From the cell containing the given text, extract its center point as (X, Y) coordinate. 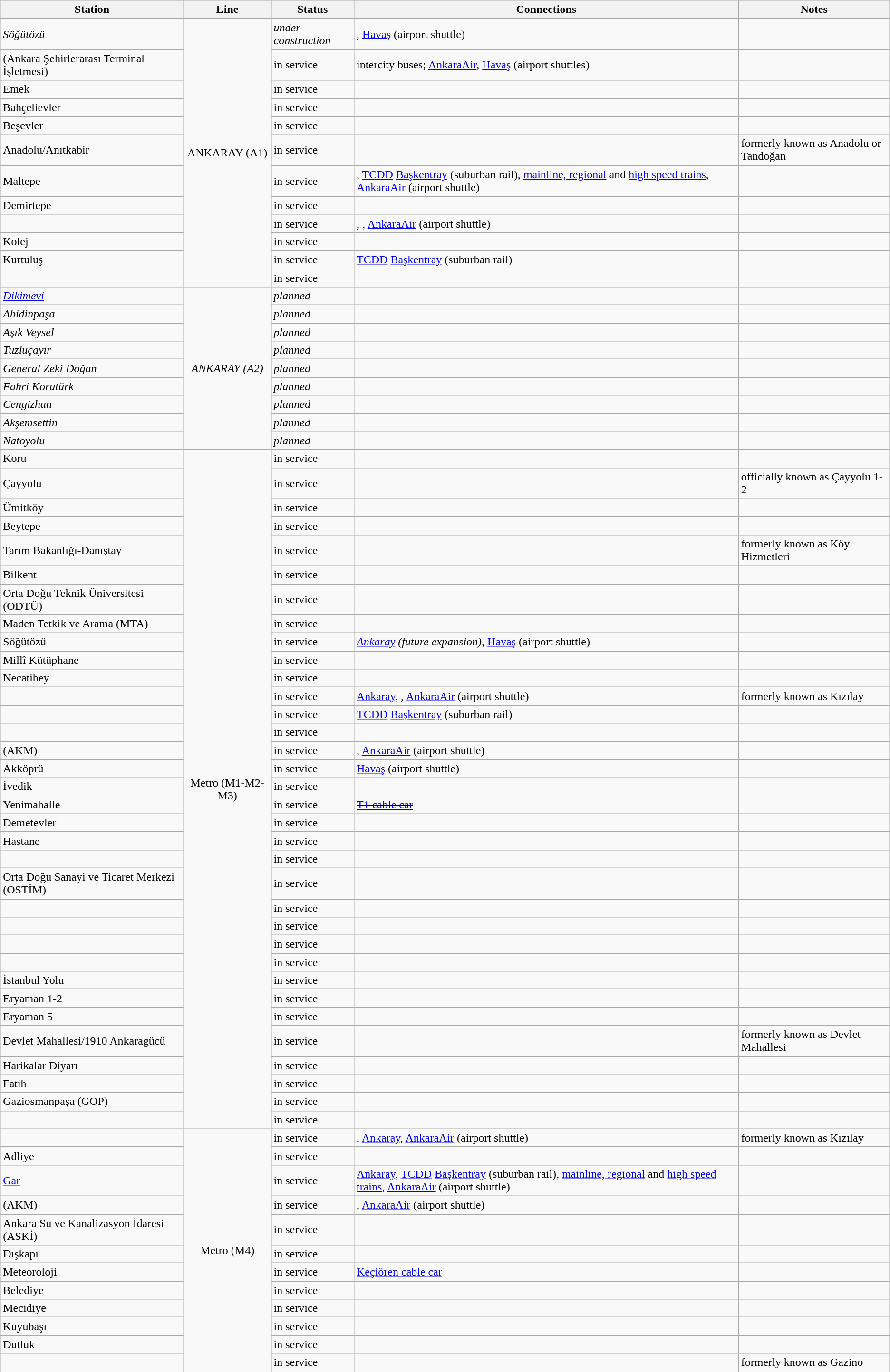
Aşık Veysel (92, 332)
Meteoroloji (92, 1272)
Ankaray, TCDD Başkentray (suburban rail), mainline, regional and high speed trains, AnkaraAir (airport shuttle) (546, 1180)
Akköprü (92, 768)
Natoyolu (92, 441)
ANKARAY (A1) (227, 153)
Kurtuluş (92, 259)
İvedik (92, 787)
, Ankaray, AnkaraAir (airport shuttle) (546, 1138)
officially known as Çayyolu 1-2 (814, 483)
Maltepe (92, 181)
Notes (814, 10)
Adliye (92, 1156)
Maden Tetkik ve Arama (MTA) (92, 624)
Tarım Bakanlığı-Danıştay (92, 550)
Dutluk (92, 1344)
Demirtepe (92, 205)
formerly known as Gazino (814, 1362)
Necatibey (92, 678)
Eryaman 1-2 (92, 998)
Orta Doğu Sanayi ve Ticaret Merkezi (OSTİM) (92, 883)
Koru (92, 459)
Orta Doğu Teknik Üniversitesi (ODTÜ) (92, 599)
Metro (M1-M2-M3) (227, 789)
Station (92, 10)
İstanbul Yolu (92, 980)
General Zeki Doğan (92, 368)
Kuyubaşı (92, 1326)
Mecidiye (92, 1308)
Fatih (92, 1084)
Havaş (airport shuttle) (546, 768)
Akşemsettin (92, 422)
ANKARAY (A2) (227, 369)
Kolej (92, 241)
Ankaray (future expansion), Havaş (airport shuttle) (546, 642)
Belediye (92, 1290)
Cengizhan (92, 404)
Bahçelievler (92, 107)
formerly known as Anadolu or Tandoğan (814, 150)
Devlet Mahallesi/1910 Ankaragücü (92, 1041)
Emek (92, 89)
formerly known as Devlet Mahallesi (814, 1041)
Ankaray, , AnkaraAir (airport shuttle) (546, 696)
Line (227, 10)
, TCDD Başkentray (suburban rail), mainline, regional and high speed trains, AnkaraAir (airport shuttle) (546, 181)
Fahri Korutürk (92, 386)
under construction (312, 34)
Gaziosmanpaşa (GOP) (92, 1102)
Abidinpaşa (92, 314)
Dışkapı (92, 1254)
Beşevler (92, 125)
(Ankara Şehirlerarası Terminal İşletmesi) (92, 65)
formerly known as Köy Hizmetleri (814, 550)
Yenimahalle (92, 805)
Tuzluçayır (92, 350)
Bilkent (92, 575)
Millî Kütüphane (92, 660)
Beytepe (92, 526)
Harikalar Diyarı (92, 1065)
Çayyolu (92, 483)
Demetevler (92, 823)
Status (312, 10)
Gar (92, 1180)
Connections (546, 10)
intercity buses; AnkaraAir, Havaş (airport shuttles) (546, 65)
Keçiören cable car (546, 1272)
, , AnkaraAir (airport shuttle) (546, 223)
Ümitköy (92, 508)
Eryaman 5 (92, 1017)
Hastane (92, 841)
Ankara Su ve Kanalizasyon İdaresi (ASKİ) (92, 1229)
Anadolu/Anıtkabir (92, 150)
Dikimevi (92, 296)
, Havaş (airport shuttle) (546, 34)
Metro (M4) (227, 1250)
T1 cable car (546, 805)
